Determine the [X, Y] coordinate at the center of the cell enclosing the given text.  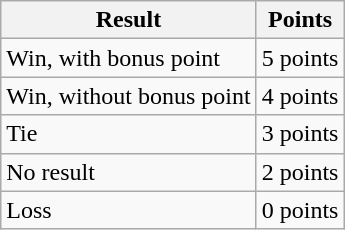
0 points [300, 210]
Result [128, 20]
No result [128, 172]
4 points [300, 96]
2 points [300, 172]
Loss [128, 210]
Win, with bonus point [128, 58]
Tie [128, 134]
5 points [300, 58]
3 points [300, 134]
Points [300, 20]
Win, without bonus point [128, 96]
